Provide the [X, Y] coordinate of the cell's center where the given text is located.  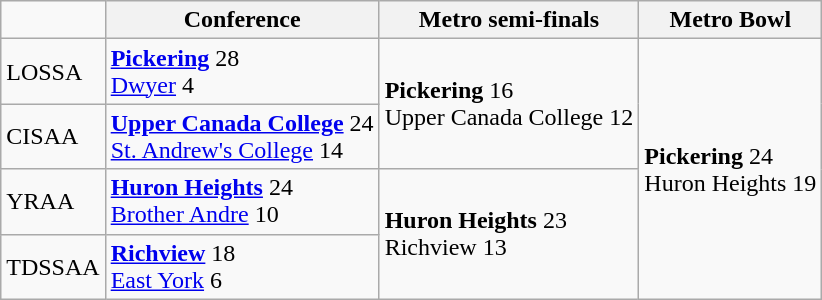
Pickering 24 Huron Heights 19 [730, 169]
Conference [242, 20]
Huron Heights 24Brother Andre 10 [242, 202]
Upper Canada College 24St. Andrew's College 14 [242, 136]
Huron Heights 23 Richview 13 [509, 234]
YRAA [53, 202]
CISAA [53, 136]
Metro Bowl [730, 20]
Pickering 16 Upper Canada College 12 [509, 104]
TDSSAA [53, 266]
Metro semi-finals [509, 20]
Pickering 28Dwyer 4 [242, 72]
Richview 18East York 6 [242, 266]
LOSSA [53, 72]
